Return [x, y] of the center of cell containing provided text 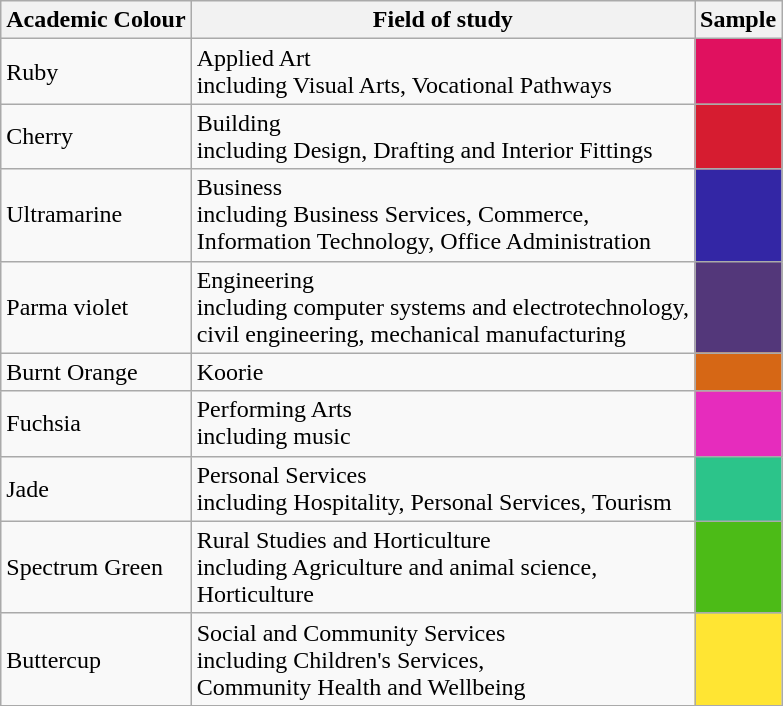
Parma violet [96, 307]
Buildingincluding Design, Drafting and Interior Fittings [442, 136]
Field of study [442, 20]
Sample [738, 20]
Buttercup [96, 659]
Academic Colour [96, 20]
Koorie [442, 372]
Jade [96, 488]
Cherry [96, 136]
Rural Studies and Horticultureincluding Agriculture and animal science, Horticulture [442, 567]
Performing Artsincluding music [442, 424]
Spectrum Green [96, 567]
Fuchsia [96, 424]
Social and Community Servicesincluding Children's Services, Community Health and Wellbeing [442, 659]
Businessincluding Business Services, Commerce,Information Technology, Office Administration [442, 215]
Burnt Orange [96, 372]
Ultramarine [96, 215]
Applied Artincluding Visual Arts, Vocational Pathways [442, 72]
Engineeringincluding computer systems and electrotechnology, civil engineering, mechanical manufacturing [442, 307]
Personal Servicesincluding Hospitality, Personal Services, Tourism [442, 488]
Ruby [96, 72]
